From the cell containing the given text, extract its center point as (x, y) coordinate. 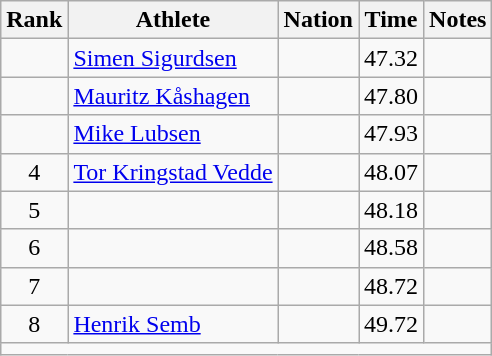
Simen Sigurdsen (173, 58)
4 (34, 172)
Mauritz Kåshagen (173, 96)
48.07 (390, 172)
Nation (318, 20)
47.32 (390, 58)
Rank (34, 20)
Notes (458, 20)
Tor Kringstad Vedde (173, 172)
48.58 (390, 248)
48.72 (390, 286)
Athlete (173, 20)
47.80 (390, 96)
7 (34, 286)
Mike Lubsen (173, 134)
48.18 (390, 210)
47.93 (390, 134)
Henrik Semb (173, 324)
Time (390, 20)
8 (34, 324)
49.72 (390, 324)
5 (34, 210)
6 (34, 248)
